Locate the cell with the specified text and output its (x, y) center coordinate. 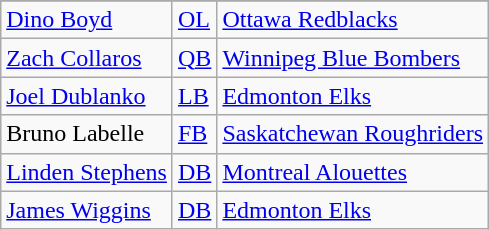
Saskatchewan Roughriders (353, 134)
Zach Collaros (87, 58)
QB (194, 58)
LB (194, 96)
James Wiggins (87, 210)
Joel Dublanko (87, 96)
Linden Stephens (87, 172)
Winnipeg Blue Bombers (353, 58)
Bruno Labelle (87, 134)
Montreal Alouettes (353, 172)
OL (194, 20)
FB (194, 134)
Dino Boyd (87, 20)
Ottawa Redblacks (353, 20)
